Find where the given text appears and provide that cell's center as (X, Y) coordinate. 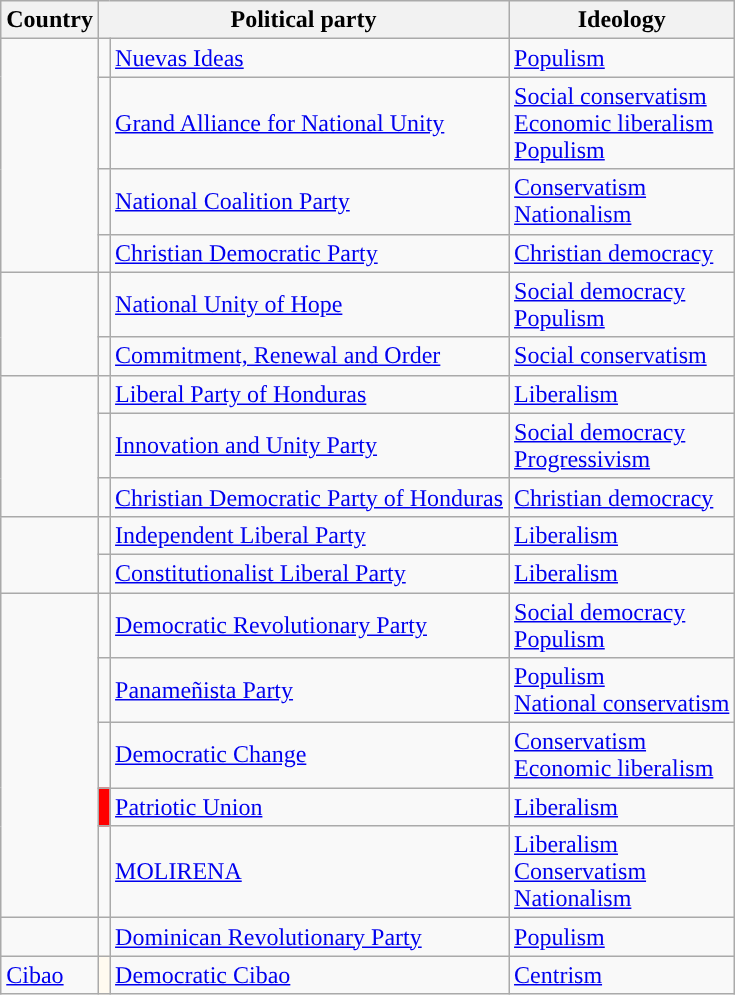
Democratic Revolutionary Party (310, 624)
ConservatismNationalism (622, 202)
Democratic Change (310, 756)
National Coalition Party (310, 202)
Social conservatism (622, 356)
Christian Democratic Party of Honduras (310, 497)
Commitment, Renewal and Order (310, 356)
Ideology (622, 20)
Innovation and Unity Party (310, 446)
Centrism (622, 975)
Democratic Cibao (310, 975)
Panameñista Party (310, 690)
PopulismNational conservatism (622, 690)
National Unity of Hope (310, 304)
Grand Alliance for National Unity (310, 123)
Nuevas Ideas (310, 58)
Independent Liberal Party (310, 535)
Cibao (50, 975)
LiberalismConservatismNationalism (622, 872)
MOLIRENA (310, 872)
Political party (303, 20)
Country (50, 20)
Liberal Party of Honduras (310, 394)
Social democracyProgressivism (622, 446)
Christian Democratic Party (310, 253)
Social conservatismEconomic liberalismPopulism (622, 123)
Constitutionalist Liberal Party (310, 573)
Dominican Revolutionary Party (310, 937)
ConservatismEconomic liberalism (622, 756)
Patriotic Union (310, 807)
